Determine the [X, Y] coordinate at the center of the cell enclosing the given text.  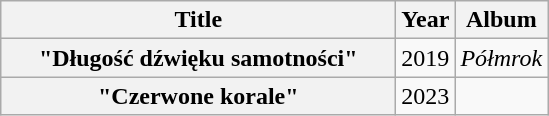
"Czerwone korale" [198, 96]
Title [198, 20]
"Długość dźwięku samotności" [198, 58]
Year [426, 20]
Półmrok [502, 58]
2023 [426, 96]
Album [502, 20]
2019 [426, 58]
